Determine the (X, Y) coordinate at the center of the cell enclosing the given text.  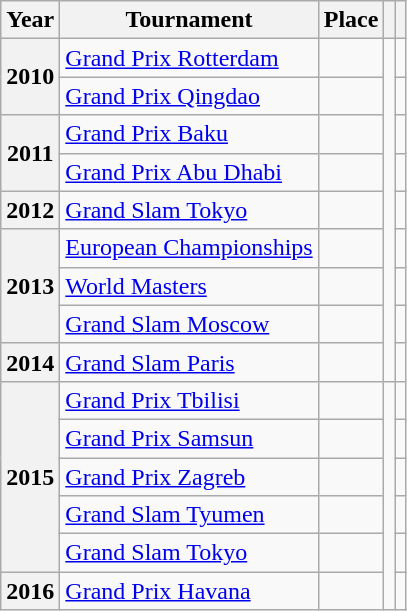
Grand Prix Samsun (189, 438)
2013 (30, 286)
Grand Prix Havana (189, 591)
Grand Prix Rotterdam (189, 58)
Year (30, 20)
Place (351, 20)
Grand Prix Zagreb (189, 477)
2010 (30, 77)
2015 (30, 476)
Grand Prix Abu Dhabi (189, 172)
Grand Prix Baku (189, 134)
Grand Slam Tyumen (189, 515)
2016 (30, 591)
Tournament (189, 20)
Grand Slam Moscow (189, 324)
2012 (30, 210)
2011 (30, 153)
World Masters (189, 286)
Grand Slam Paris (189, 362)
European Championships (189, 248)
Grand Prix Tbilisi (189, 400)
2014 (30, 362)
Grand Prix Qingdao (189, 96)
